Return (x, y) of the center of cell containing provided text 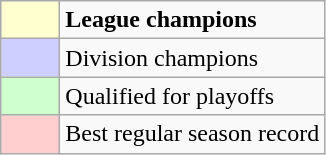
Best regular season record (192, 134)
Division champions (192, 58)
Qualified for playoffs (192, 96)
League champions (192, 20)
